Pinpoint the cell where the given text exists, returning its (x, y) midpoint coordinate. 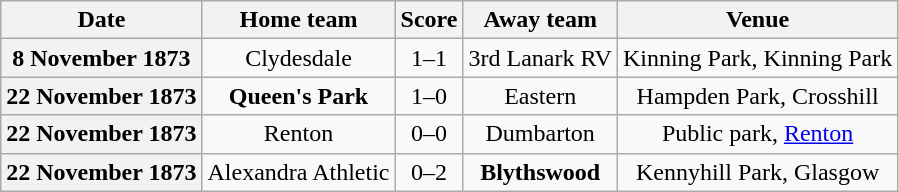
Date (102, 20)
1–1 (429, 58)
Hampden Park, Crosshill (757, 96)
Eastern (540, 96)
Queen's Park (298, 96)
Alexandra Athletic (298, 172)
Clydesdale (298, 58)
0–2 (429, 172)
Kennyhill Park, Glasgow (757, 172)
Renton (298, 134)
Kinning Park, Kinning Park (757, 58)
Venue (757, 20)
1–0 (429, 96)
Home team (298, 20)
0–0 (429, 134)
Away team (540, 20)
8 November 1873 (102, 58)
Dumbarton (540, 134)
Score (429, 20)
Public park, Renton (757, 134)
3rd Lanark RV (540, 58)
Blythswood (540, 172)
